Locate the cell with the specified text and output its (x, y) center coordinate. 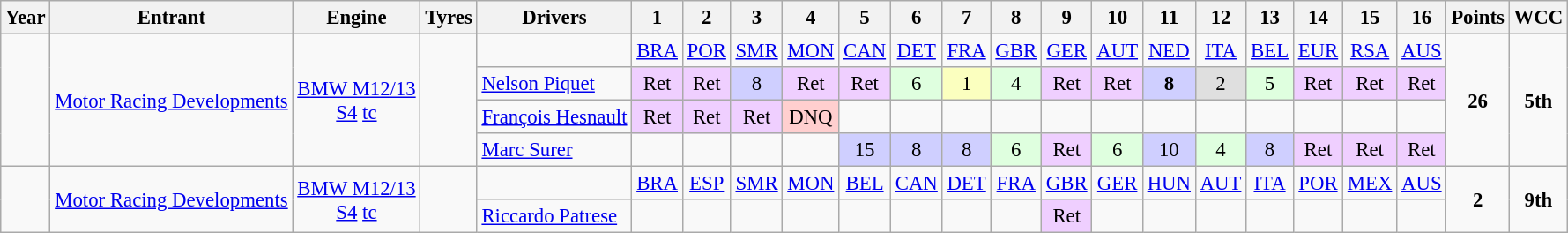
Drivers (554, 18)
Engine (356, 18)
RSA (1370, 51)
26 (1477, 101)
Tyres (449, 18)
DNQ (811, 117)
Year (26, 18)
Points (1477, 18)
ESP (707, 184)
3 (756, 18)
7 (966, 18)
13 (1270, 18)
HUN (1169, 184)
9th (1538, 199)
NED (1169, 51)
Riccardo Patrese (554, 216)
14 (1318, 18)
12 (1220, 18)
Entrant (171, 18)
WCC (1538, 18)
EUR (1318, 51)
Marc Surer (554, 150)
16 (1422, 18)
MEX (1370, 184)
9 (1066, 18)
11 (1169, 18)
François Hesnault (554, 117)
5th (1538, 101)
Nelson Piquet (554, 84)
